Provide the [X, Y] coordinate of the cell's center where the given text is located.  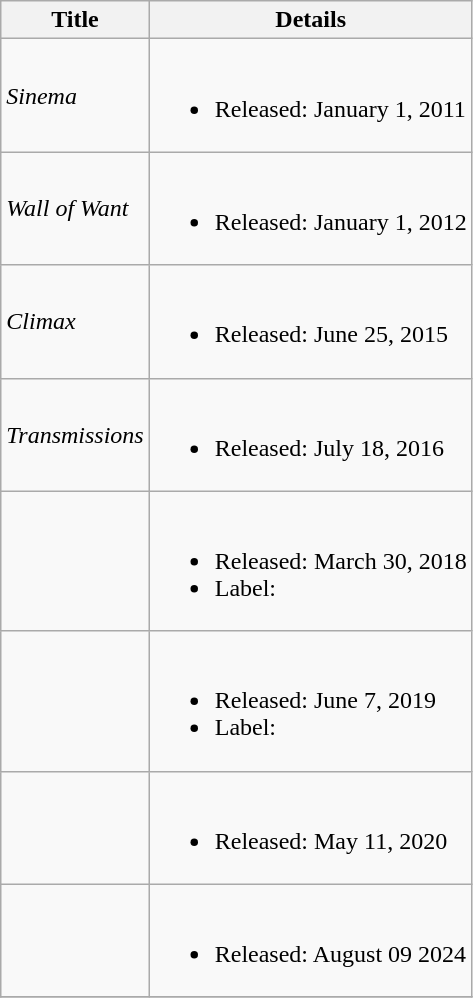
Released: August 09 2024 [310, 940]
Released: July 18, 2016 [310, 434]
Wall of Want [75, 208]
Released: January 1, 2011 [310, 96]
Transmissions [75, 434]
Details [310, 20]
Released: March 30, 2018Label: [310, 561]
Released: June 25, 2015 [310, 322]
Title [75, 20]
Released: June 7, 2019Label: [310, 701]
Climax [75, 322]
Released: January 1, 2012 [310, 208]
Released: May 11, 2020 [310, 828]
Sinema [75, 96]
